Pinpoint the cell where the given text exists, returning its (X, Y) midpoint coordinate. 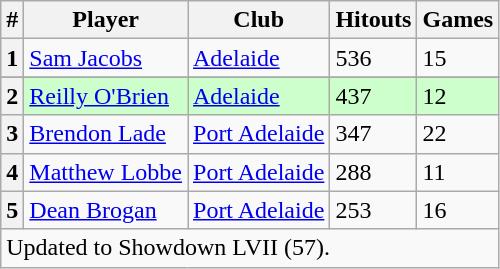
22 (458, 134)
11 (458, 172)
Club (259, 20)
Sam Jacobs (106, 58)
288 (374, 172)
347 (374, 134)
# (12, 20)
16 (458, 210)
2 (12, 96)
Dean Brogan (106, 210)
3 (12, 134)
Brendon Lade (106, 134)
15 (458, 58)
536 (374, 58)
Matthew Lobbe (106, 172)
4 (12, 172)
437 (374, 96)
1 (12, 58)
Reilly O'Brien (106, 96)
5 (12, 210)
Games (458, 20)
253 (374, 210)
Updated to Showdown LVII (57). (250, 248)
12 (458, 96)
Player (106, 20)
Hitouts (374, 20)
